Pinpoint the cell where the given text exists, returning its [x, y] midpoint coordinate. 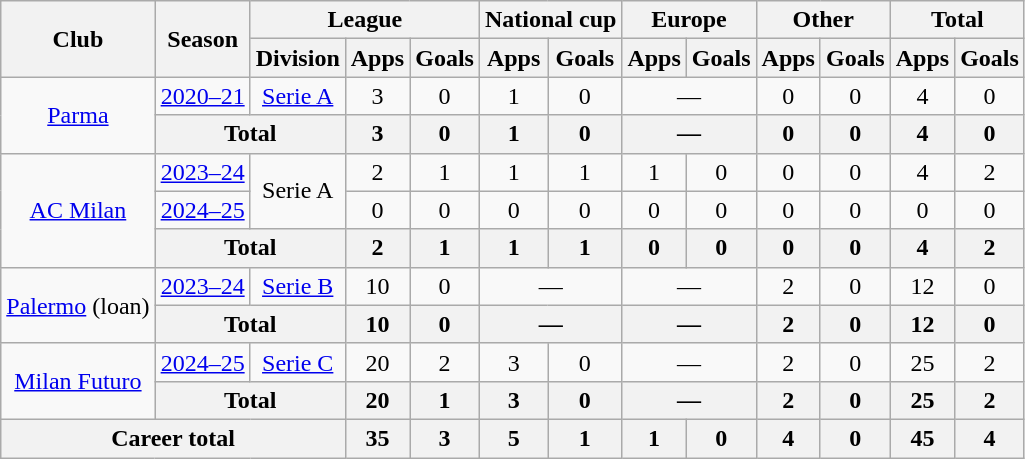
Milan Futuro [78, 381]
Europe [689, 20]
Serie C [298, 362]
Palermo (loan) [78, 305]
Club [78, 39]
Parma [78, 115]
Division [298, 58]
Other [823, 20]
Season [202, 39]
National cup [550, 20]
2020–21 [202, 96]
45 [922, 438]
5 [513, 438]
League [364, 20]
Career total [174, 438]
AC Milan [78, 210]
Serie B [298, 286]
35 [377, 438]
